Pinpoint the cell where the given text exists, returning its [X, Y] midpoint coordinate. 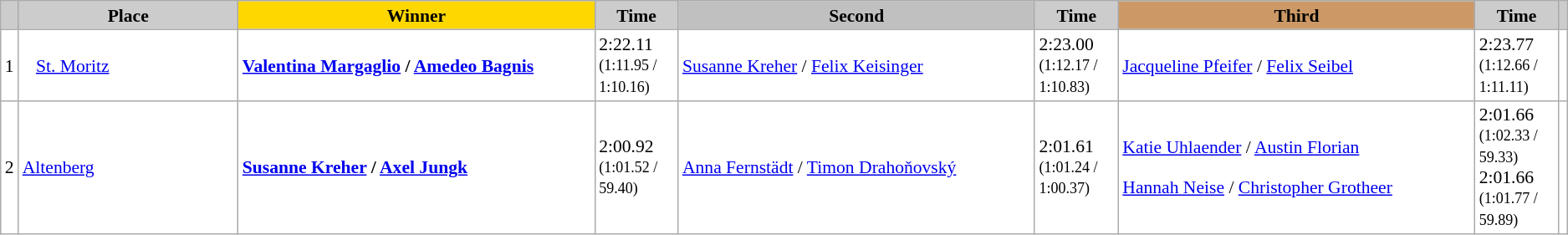
Valentina Margaglio / Amedeo Bagnis [416, 65]
Katie Uhlaender / Austin Florian Hannah Neise / Christopher Grotheer [1296, 167]
2:01.66(1:02.33 / 59.33)2:01.66(1:01.77 / 59.89) [1517, 167]
Third [1296, 15]
Place [129, 15]
2:23.77(1:12.66 / 1:11.11) [1517, 65]
2:22.11(1:11.95 / 1:10.16) [636, 65]
2 [10, 167]
Winner [416, 15]
Anna Fernstädt / Timon Drahoňovský [856, 167]
St. Moritz [129, 65]
Second [856, 15]
Jacqueline Pfeifer / Felix Seibel [1296, 65]
2:00.92(1:01.52 / 59.40) [636, 167]
2:23.00(1:12.17 / 1:10.83) [1076, 65]
Susanne Kreher / Axel Jungk [416, 167]
Altenberg [129, 167]
2:01.61(1:01.24 / 1:00.37) [1076, 167]
Susanne Kreher / Felix Keisinger [856, 65]
1 [10, 65]
